Identify which cell holds the provided text, then report its [x, y] central coordinate. 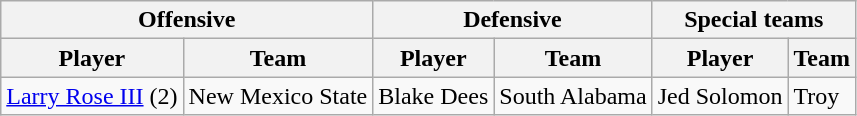
Defensive [512, 20]
Offensive [187, 20]
New Mexico State [278, 96]
Special teams [754, 20]
Larry Rose III (2) [92, 96]
Troy [822, 96]
Jed Solomon [720, 96]
South Alabama [573, 96]
Blake Dees [434, 96]
